Find where the given text appears and provide that cell's center as [X, Y] coordinate. 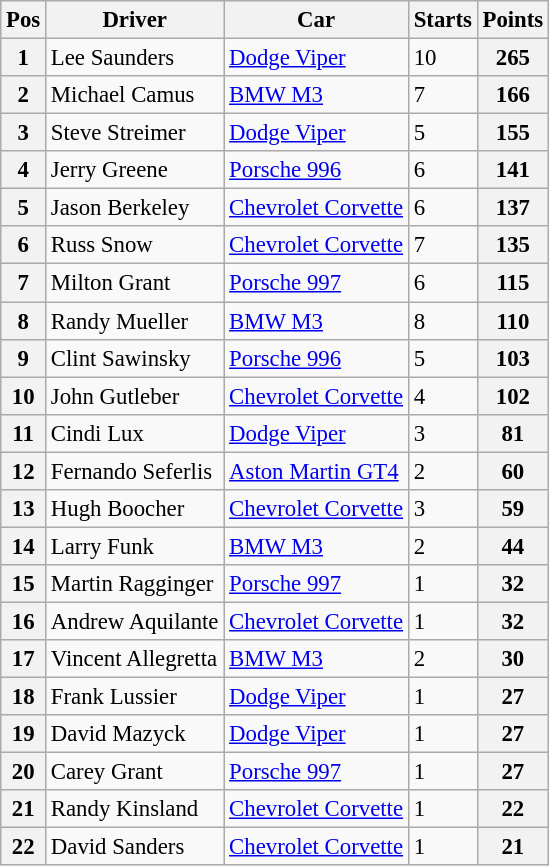
Andrew Aquilante [135, 621]
11 [24, 433]
Carey Grant [135, 772]
265 [512, 58]
60 [512, 471]
13 [24, 509]
Car [316, 20]
Randy Mueller [135, 321]
Aston Martin GT4 [316, 471]
Steve Streimer [135, 133]
17 [24, 659]
9 [24, 358]
103 [512, 358]
110 [512, 321]
Lee Saunders [135, 58]
14 [24, 546]
Martin Ragginger [135, 584]
Starts [442, 20]
Cindi Lux [135, 433]
137 [512, 208]
115 [512, 283]
Jerry Greene [135, 170]
19 [24, 734]
15 [24, 584]
Clint Sawinsky [135, 358]
18 [24, 697]
Driver [135, 20]
30 [512, 659]
Points [512, 20]
Russ Snow [135, 245]
81 [512, 433]
Hugh Boocher [135, 509]
59 [512, 509]
166 [512, 95]
Jason Berkeley [135, 208]
David Mazyck [135, 734]
141 [512, 170]
Larry Funk [135, 546]
David Sanders [135, 847]
135 [512, 245]
John Gutleber [135, 396]
Vincent Allegretta [135, 659]
102 [512, 396]
12 [24, 471]
Frank Lussier [135, 697]
Randy Kinsland [135, 809]
Milton Grant [135, 283]
155 [512, 133]
Pos [24, 20]
Fernando Seferlis [135, 471]
16 [24, 621]
Michael Camus [135, 95]
20 [24, 772]
44 [512, 546]
